Provide the [x, y] coordinate of the cell's center where the given text is located.  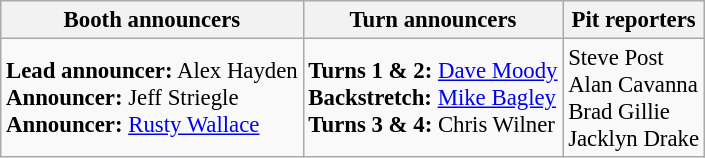
Pit reporters [634, 20]
Turn announcers [433, 20]
Steve PostAlan CavannaBrad GillieJacklyn Drake [634, 98]
Turns 1 & 2: Dave MoodyBackstretch: Mike BagleyTurns 3 & 4: Chris Wilner [433, 98]
Lead announcer: Alex HaydenAnnouncer: Jeff StriegleAnnouncer: Rusty Wallace [152, 98]
Booth announcers [152, 20]
